Search for the cell housing the specified text and yield its (x, y) center coordinate. 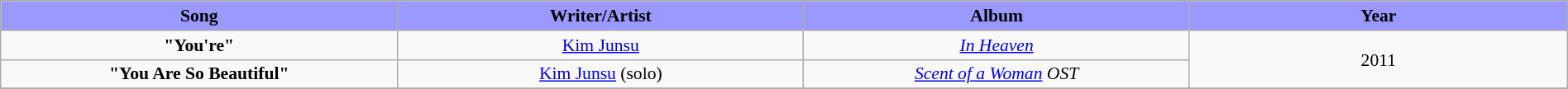
Kim Junsu (solo) (600, 74)
Song (199, 16)
Year (1378, 16)
"You Are So Beautiful" (199, 74)
Kim Junsu (600, 44)
2011 (1378, 59)
"You're" (199, 44)
In Heaven (997, 44)
Scent of a Woman OST (997, 74)
Album (997, 16)
Writer/Artist (600, 16)
